Identify which cell holds the provided text, then report its [x, y] central coordinate. 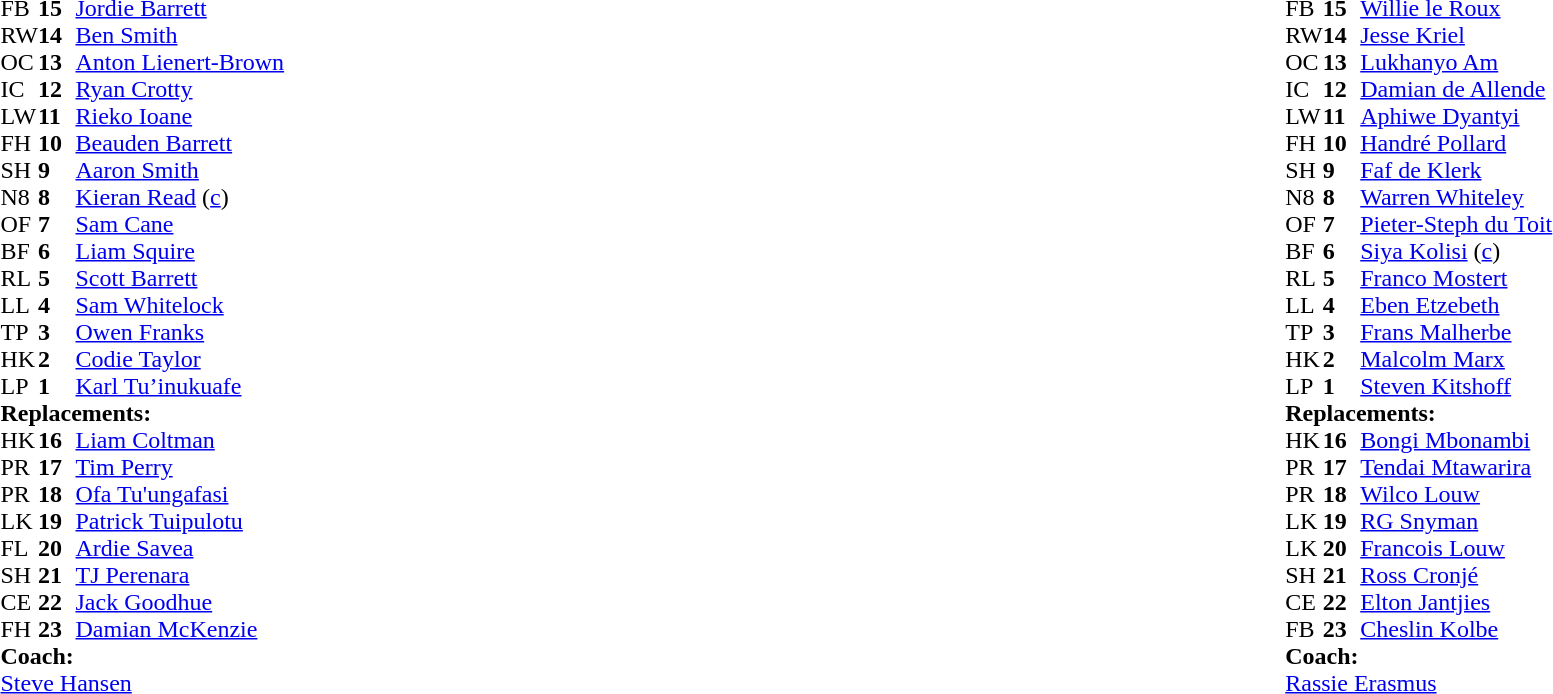
Faf de Klerk [1456, 170]
Siya Kolisi (c) [1456, 252]
Franco Mostert [1456, 278]
FL [19, 548]
FB [1304, 630]
Aphiwe Dyantyi [1456, 116]
Sam Cane [180, 224]
Rieko Ioane [180, 116]
Codie Taylor [180, 360]
Damian de Allende [1456, 90]
Bongi Mbonambi [1456, 440]
Jack Goodhue [180, 602]
Kieran Read (c) [180, 198]
Elton Jantjies [1456, 602]
TJ Perenara [180, 576]
Tendai Mtawarira [1456, 468]
Liam Coltman [180, 440]
Ryan Crotty [180, 90]
Anton Lienert-Brown [180, 62]
Pieter-Steph du Toit [1456, 224]
Sam Whitelock [180, 306]
Frans Malherbe [1456, 332]
Liam Squire [180, 252]
Francois Louw [1456, 548]
Steven Kitshoff [1456, 386]
Ben Smith [180, 36]
Tim Perry [180, 468]
Ross Cronjé [1456, 576]
Scott Barrett [180, 278]
Beauden Barrett [180, 144]
Ofa Tu'ungafasi [180, 494]
Wilco Louw [1456, 494]
Handré Pollard [1456, 144]
Aaron Smith [180, 170]
Jesse Kriel [1456, 36]
Cheslin Kolbe [1456, 630]
RG Snyman [1456, 522]
Ardie Savea [180, 548]
Owen Franks [180, 332]
Warren Whiteley [1456, 198]
Karl Tu’inukuafe [180, 386]
Lukhanyo Am [1456, 62]
Eben Etzebeth [1456, 306]
Patrick Tuipulotu [180, 522]
Damian McKenzie [180, 630]
Malcolm Marx [1456, 360]
